Detect which cell encompasses the target text, then output its [x, y] center coordinate. 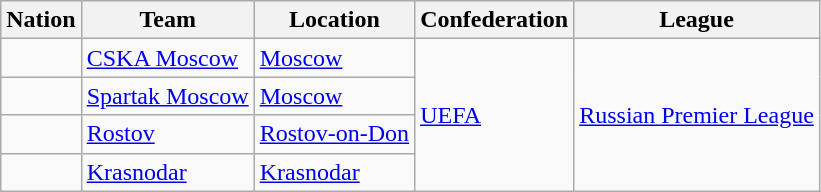
Russian Premier League [697, 115]
Nation [41, 20]
Confederation [494, 20]
Rostov-on-Don [334, 134]
UEFA [494, 115]
Spartak Moscow [168, 96]
Location [334, 20]
CSKA Moscow [168, 58]
Team [168, 20]
League [697, 20]
Rostov [168, 134]
